Pinpoint the cell where the given text exists, returning its (X, Y) midpoint coordinate. 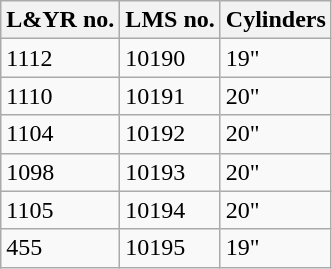
10195 (170, 248)
10192 (170, 134)
Cylinders (276, 20)
1112 (60, 58)
10193 (170, 172)
1098 (60, 172)
455 (60, 248)
10190 (170, 58)
LMS no. (170, 20)
L&YR no. (60, 20)
10194 (170, 210)
1110 (60, 96)
1104 (60, 134)
10191 (170, 96)
1105 (60, 210)
